Capture the cell that displays the provided text and extract its (X, Y) central coordinate. 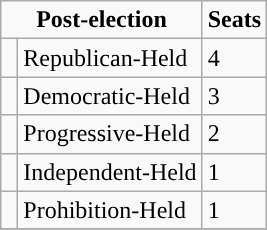
Independent-Held (110, 172)
Post-election (102, 20)
Republican-Held (110, 58)
3 (234, 96)
2 (234, 134)
Democratic-Held (110, 96)
Prohibition-Held (110, 210)
Seats (234, 20)
Progressive-Held (110, 134)
4 (234, 58)
